Extract the (x, y) coordinate from the center of the cell holding the provided text.  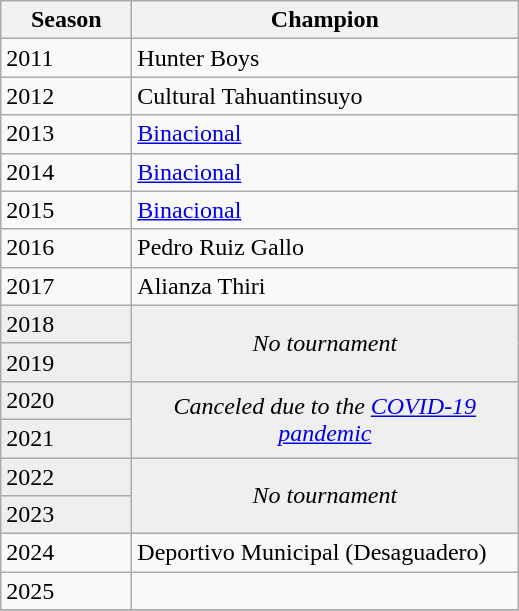
2022 (66, 477)
2017 (66, 286)
2016 (66, 248)
2024 (66, 553)
Hunter Boys (325, 58)
2018 (66, 324)
2023 (66, 515)
Champion (325, 20)
2021 (66, 438)
2020 (66, 400)
Canceled due to the COVID-19 pandemic (325, 419)
2015 (66, 210)
Pedro Ruiz Gallo (325, 248)
2019 (66, 362)
2013 (66, 134)
2025 (66, 591)
2011 (66, 58)
2012 (66, 96)
Cultural Tahuantinsuyo (325, 96)
Season (66, 20)
Alianza Thiri (325, 286)
2014 (66, 172)
Deportivo Municipal (Desaguadero) (325, 553)
